Return the [X, Y] coordinate for the center point of the cell that contains the specified text.  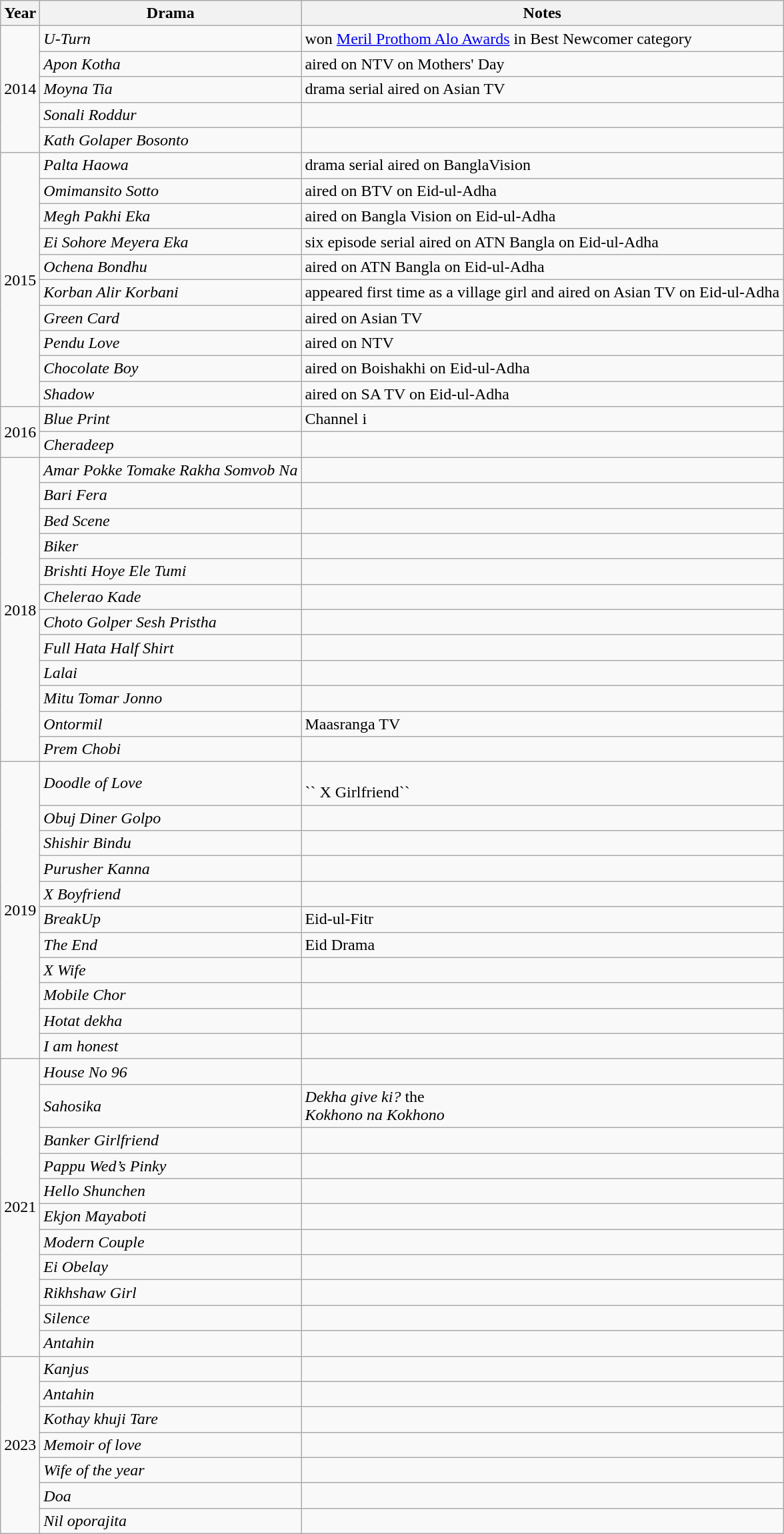
House No 96 [171, 1071]
Chocolate Boy [171, 369]
I am honest [171, 1046]
Ei Sohore Meyera Eka [171, 241]
aired on NTV on Mothers' Day [543, 64]
won Meril Prothom Alo Awards in Best Newcomer category [543, 39]
The End [171, 945]
drama serial aired on Asian TV [543, 89]
Hotat dekha [171, 1021]
Channel i [543, 419]
Obuj Diner Golpo [171, 818]
Ontormil [171, 723]
Megh Pakhi Eka [171, 216]
Bari Fera [171, 495]
Amar Pokke Tomake Rakha Somvob Na [171, 470]
aired on Asian TV [543, 318]
Omimansito Sotto [171, 191]
aired on BTV on Eid-ul-Adha [543, 191]
Green Card [171, 318]
aired on Bangla Vision on Eid-ul-Adha [543, 216]
aired on SA TV on Eid-ul-Adha [543, 394]
Ekjon Mayaboti [171, 1217]
Wife of the year [171, 1470]
Pappu Wed’s Pinky [171, 1166]
Kothay khuji Tare [171, 1419]
Modern Couple [171, 1242]
Prem Chobi [171, 749]
Notes [543, 13]
Maasranga TV [543, 723]
Sonali Roddur [171, 115]
Biker [171, 546]
Choto Golper Sesh Pristha [171, 622]
Dekha give ki? the Kokhono na Kokhono [543, 1105]
Blue Print [171, 419]
Silence [171, 1318]
Nil oporajita [171, 1521]
Eid Drama [543, 945]
Mitu Tomar Jonno [171, 698]
Full Hata Half Shirt [171, 647]
Sahosika [171, 1105]
Cheradeep [171, 445]
Brishti Hoye Ele Tumi [171, 571]
Ochena Bondhu [171, 267]
aired on NTV [543, 343]
Apon Kotha [171, 64]
Bed Scene [171, 521]
2015 [20, 280]
Shishir Bindu [171, 843]
2018 [20, 609]
Pendu Love [171, 343]
2021 [20, 1207]
2016 [20, 432]
aired on Boishakhi on Eid-ul-Adha [543, 369]
appeared first time as a village girl and aired on Asian TV on Eid-ul-Adha [543, 292]
Kath Golaper Bosonto [171, 140]
aired on ATN Bangla on Eid-ul-Adha [543, 267]
Drama [171, 13]
Rikhshaw Girl [171, 1293]
`` X Girlfriend`` [543, 784]
X Wife [171, 970]
Banker Girlfriend [171, 1140]
Moyna Tia [171, 89]
U-Turn [171, 39]
Ei Obelay [171, 1267]
X Boyfriend [171, 894]
2023 [20, 1445]
Hello Shunchen [171, 1191]
2019 [20, 911]
six episode serial aired on ATN Bangla on Eid-ul-Adha [543, 241]
Lalai [171, 673]
Mobile Chor [171, 995]
2014 [20, 89]
Shadow [171, 394]
drama serial aired on BanglaVision [543, 165]
BreakUp [171, 919]
Doodle of Love [171, 784]
Chelerao Kade [171, 597]
Doa [171, 1495]
Year [20, 13]
Purusher Kanna [171, 869]
Kanjus [171, 1369]
Memoir of love [171, 1445]
Korban Alir Korbani [171, 292]
Eid-ul-Fitr [543, 919]
Palta Haowa [171, 165]
